Scan for the cell matching the given text and deliver its (X, Y) coordinate at center. 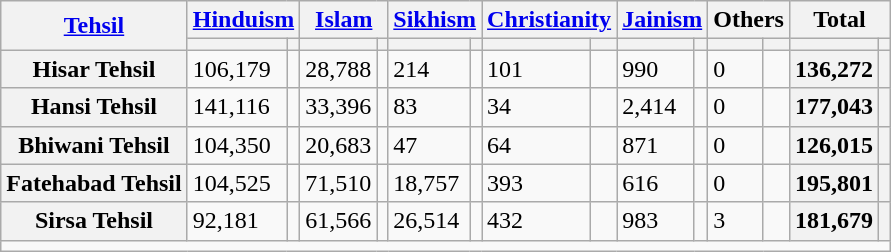
61,566 (338, 221)
28,788 (338, 69)
136,272 (834, 69)
Tehsil (94, 26)
101 (536, 69)
33,396 (338, 107)
Sirsa Tehsil (94, 221)
Sikhism (435, 20)
92,181 (237, 221)
Fatehabad Tehsil (94, 183)
990 (656, 69)
Christianity (550, 20)
141,116 (237, 107)
3 (736, 221)
18,757 (429, 183)
71,510 (338, 183)
Total (839, 20)
104,525 (237, 183)
616 (656, 183)
106,179 (237, 69)
Hansi Tehsil (94, 107)
26,514 (429, 221)
47 (429, 145)
983 (656, 221)
181,679 (834, 221)
Bhiwani Tehsil (94, 145)
104,350 (237, 145)
432 (536, 221)
83 (429, 107)
195,801 (834, 183)
2,414 (656, 107)
Hinduism (243, 20)
20,683 (338, 145)
Jainism (662, 20)
Hisar Tehsil (94, 69)
214 (429, 69)
Others (749, 20)
393 (536, 183)
34 (536, 107)
871 (656, 145)
126,015 (834, 145)
177,043 (834, 107)
64 (536, 145)
Islam (344, 20)
